Scan for the cell matching the given text and deliver its [X, Y] coordinate at center. 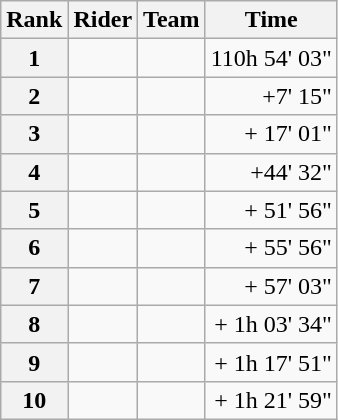
1 [34, 58]
8 [34, 324]
+ 1h 17' 51" [271, 362]
+44' 32" [271, 172]
+7' 15" [271, 96]
7 [34, 286]
+ 1h 03' 34" [271, 324]
Team [172, 20]
2 [34, 96]
+ 55' 56" [271, 248]
3 [34, 134]
10 [34, 400]
9 [34, 362]
+ 51' 56" [271, 210]
Time [271, 20]
+ 1h 21' 59" [271, 400]
4 [34, 172]
Rider [103, 20]
+ 17' 01" [271, 134]
5 [34, 210]
+ 57' 03" [271, 286]
110h 54' 03" [271, 58]
6 [34, 248]
Rank [34, 20]
